From the cell containing the given text, extract its center point as [x, y] coordinate. 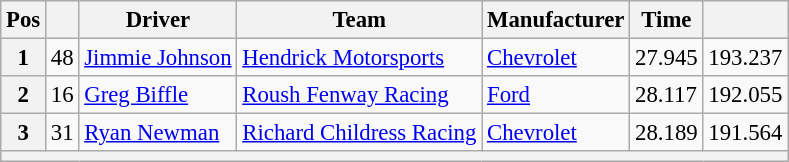
Roush Fenway Racing [360, 95]
Hendrick Motorsports [360, 58]
Jimmie Johnson [158, 58]
Ford [556, 95]
3 [24, 133]
28.117 [666, 95]
Ryan Newman [158, 133]
Driver [158, 20]
31 [62, 133]
27.945 [666, 58]
Manufacturer [556, 20]
191.564 [746, 133]
48 [62, 58]
1 [24, 58]
2 [24, 95]
192.055 [746, 95]
Time [666, 20]
193.237 [746, 58]
Richard Childress Racing [360, 133]
16 [62, 95]
Pos [24, 20]
28.189 [666, 133]
Greg Biffle [158, 95]
Team [360, 20]
